Find where the given text appears and provide that cell's center as (X, Y) coordinate. 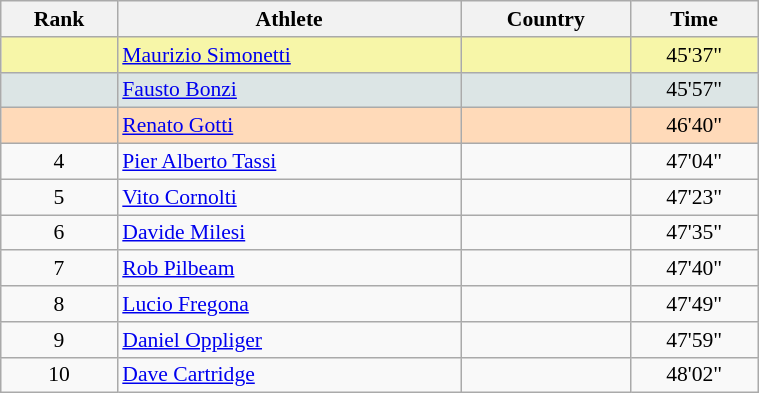
Pier Alberto Tassi (289, 162)
Athlete (289, 19)
6 (60, 233)
Vito Cornolti (289, 197)
48'02" (694, 375)
Daniel Oppliger (289, 340)
45'57" (694, 90)
Maurizio Simonetti (289, 55)
10 (60, 375)
47'40" (694, 269)
5 (60, 197)
Rob Pilbeam (289, 269)
Lucio Fregona (289, 304)
47'35" (694, 233)
47'59" (694, 340)
Davide Milesi (289, 233)
7 (60, 269)
9 (60, 340)
Rank (60, 19)
45'37" (694, 55)
47'04" (694, 162)
47'23" (694, 197)
8 (60, 304)
47'49" (694, 304)
Renato Gotti (289, 126)
4 (60, 162)
Fausto Bonzi (289, 90)
46'40" (694, 126)
Dave Cartridge (289, 375)
Time (694, 19)
Country (546, 19)
